From the cell containing the given text, extract its center point as (x, y) coordinate. 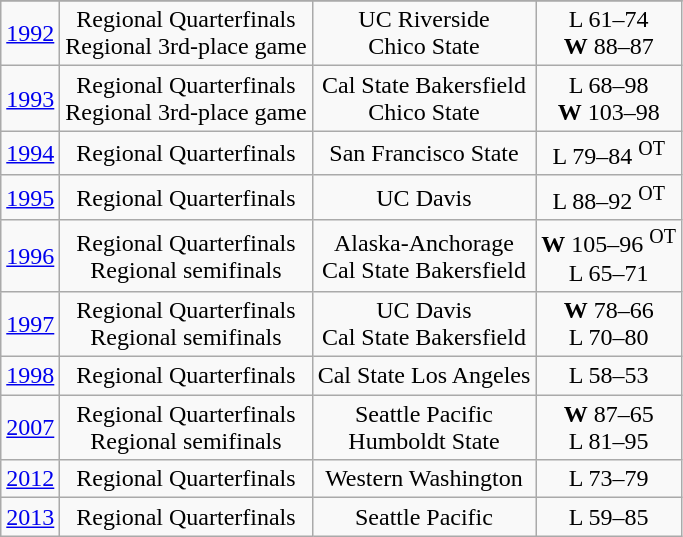
W 105–96 OTL 65–71 (609, 256)
UC RiversideChico State (424, 34)
UC Davis (424, 198)
Cal State Los Angeles (424, 376)
1997 (30, 324)
L 73–79 (609, 479)
2013 (30, 517)
1992 (30, 34)
L 61–74W 88–87 (609, 34)
1993 (30, 98)
Seattle PacificHumboldt State (424, 428)
L 79–84 OT (609, 154)
Alaska-AnchorageCal State Bakersfield (424, 256)
L 88–92 OT (609, 198)
Western Washington (424, 479)
2012 (30, 479)
1995 (30, 198)
2007 (30, 428)
San Francisco State (424, 154)
1996 (30, 256)
L 59–85 (609, 517)
Cal State BakersfieldChico State (424, 98)
1994 (30, 154)
W 87–65L 81–95 (609, 428)
UC DavisCal State Bakersfield (424, 324)
L 58–53 (609, 376)
W 78–66L 70–80 (609, 324)
L 68–98W 103–98 (609, 98)
Seattle Pacific (424, 517)
1998 (30, 376)
